From the cell containing the given text, extract its center point as (X, Y) coordinate. 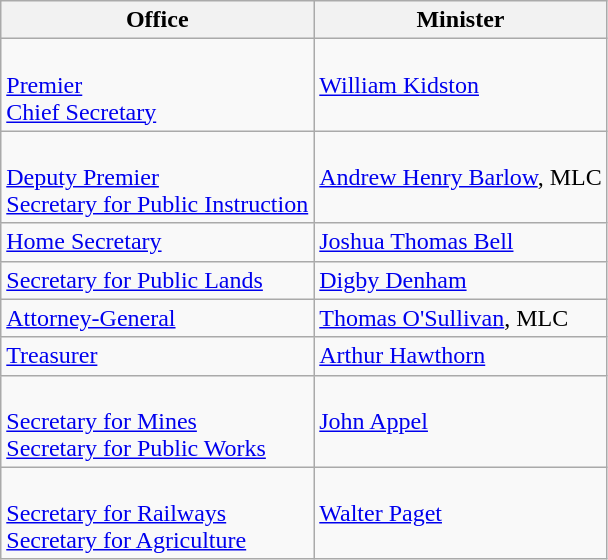
Walter Paget (460, 513)
Secretary for Railways Secretary for Agriculture (158, 513)
Secretary for Public Lands (158, 280)
Minister (460, 20)
Deputy Premier Secretary for Public Instruction (158, 177)
William Kidston (460, 85)
Treasurer (158, 356)
Joshua Thomas Bell (460, 242)
Attorney-General (158, 318)
Arthur Hawthorn (460, 356)
Home Secretary (158, 242)
John Appel (460, 421)
Office (158, 20)
Premier Chief Secretary (158, 85)
Andrew Henry Barlow, MLC (460, 177)
Digby Denham (460, 280)
Thomas O'Sullivan, MLC (460, 318)
Secretary for Mines Secretary for Public Works (158, 421)
